Return the [X, Y] coordinate for the center point of the cell that contains the specified text.  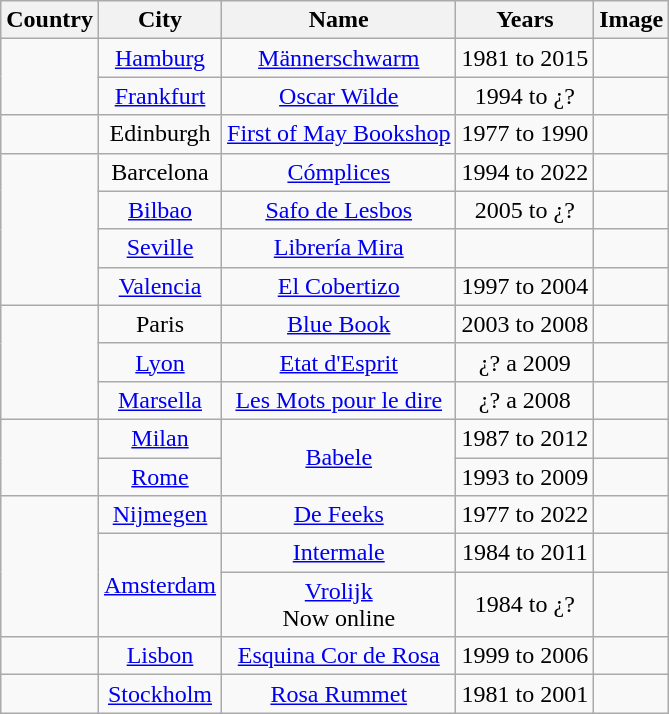
Lisbon [160, 656]
Vrolijk Now online [339, 604]
Rosa Rummet [339, 694]
1994 to 2022 [525, 172]
Oscar Wilde [339, 96]
1997 to 2004 [525, 286]
1977 to 1990 [525, 134]
Babele [339, 457]
1994 to ¿? [525, 96]
1977 to 2022 [525, 515]
Stockholm [160, 694]
1981 to 2015 [525, 58]
1984 to ¿? [525, 604]
Rome [160, 477]
Nijmegen [160, 515]
2003 to 2008 [525, 324]
Country [50, 20]
First of May Bookshop [339, 134]
Bilbao [160, 210]
¿? a 2008 [525, 400]
Esquina Cor de Rosa [339, 656]
1984 to 2011 [525, 553]
Etat d'Esprit [339, 362]
Librería Mira [339, 248]
1993 to 2009 [525, 477]
¿? a 2009 [525, 362]
1981 to 2001 [525, 694]
Milan [160, 438]
1999 to 2006 [525, 656]
Barcelona [160, 172]
Frankfurt [160, 96]
City [160, 20]
Lyon [160, 362]
Marsella [160, 400]
Image [632, 20]
Amsterdam [160, 586]
Paris [160, 324]
Hamburg [160, 58]
Les Mots pour le dire [339, 400]
Intermale [339, 553]
Seville [160, 248]
1987 to 2012 [525, 438]
Edinburgh [160, 134]
Valencia [160, 286]
De Feeks [339, 515]
Cómplices [339, 172]
Years [525, 20]
Name [339, 20]
El Cobertizo [339, 286]
Männerschwarm [339, 58]
Blue Book [339, 324]
Safo de Lesbos [339, 210]
2005 to ¿? [525, 210]
